Pinpoint the cell where the given text exists, returning its [X, Y] midpoint coordinate. 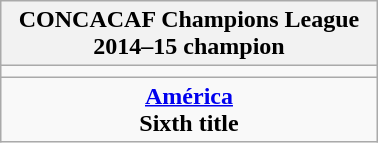
AméricaSixth title [189, 110]
CONCACAF Champions League2014–15 champion [189, 34]
